For the text-containing cell, return its midpoint in (X, Y) coordinate format. 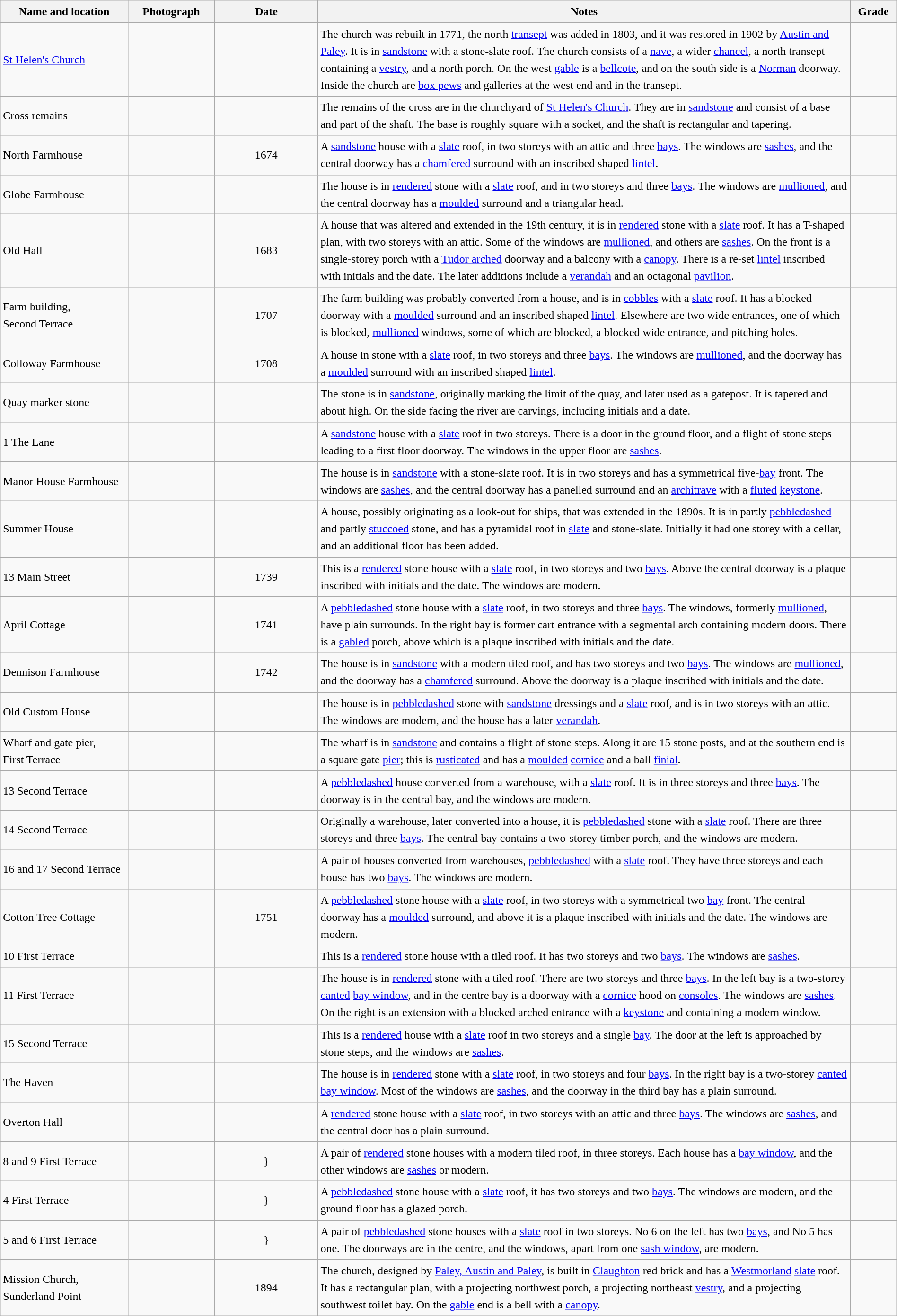
14 Second Terrace (64, 830)
8 and 9 First Terrace (64, 1161)
Date (266, 11)
Old Custom House (64, 712)
4 First Terrace (64, 1200)
April Cottage (64, 625)
1894 (266, 1288)
15 Second Terrace (64, 1043)
13 Second Terrace (64, 790)
Old Hall (64, 251)
Quay marker stone (64, 402)
Manor House Farmhouse (64, 481)
Colloway Farmhouse (64, 363)
Mission Church, Sunderland Point (64, 1288)
Grade (873, 11)
Summer House (64, 529)
Overton Hall (64, 1122)
1707 (266, 315)
Photograph (171, 11)
13 Main Street (64, 577)
1674 (266, 155)
1751 (266, 917)
St Helen's Church (64, 60)
11 First Terrace (64, 996)
Cotton Tree Cottage (64, 917)
1708 (266, 363)
5 and 6 First Terrace (64, 1240)
This is a rendered stone house with a tiled roof. It has two storeys and two bays. The windows are sashes. (584, 956)
Wharf and gate pier,First Terrace (64, 751)
1739 (266, 577)
Globe Farmhouse (64, 194)
Farm building,Second Terrace (64, 315)
Dennison Farmhouse (64, 673)
Notes (584, 11)
Name and location (64, 11)
1 The Lane (64, 442)
Cross remains (64, 115)
A pebbledashed stone house with a slate roof, it has two storeys and two bays. The windows are modern, and the ground floor has a glazed porch. (584, 1200)
North Farmhouse (64, 155)
16 and 17 Second Terrace (64, 869)
The Haven (64, 1083)
1741 (266, 625)
1683 (266, 251)
A pair of rendered stone houses with a modern tiled roof, in three storeys. Each house has a bay window, and the other windows are sashes or modern. (584, 1161)
10 First Terrace (64, 956)
1742 (266, 673)
